Determine the [x, y] coordinate at the center of the cell enclosing the given text.  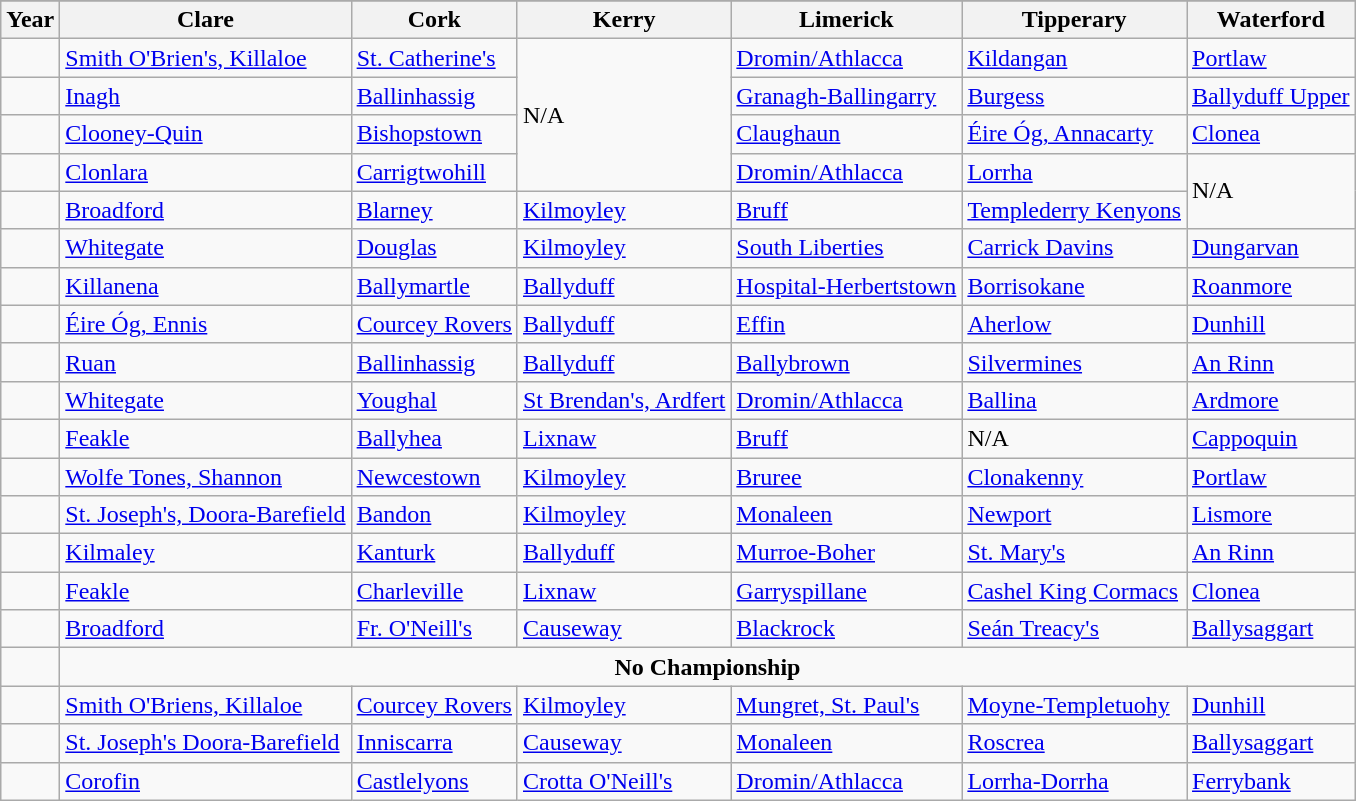
Templederry Kenyons [1074, 210]
South Liberties [846, 248]
Limerick [846, 20]
Dungarvan [1270, 248]
Ferrybank [1270, 781]
Fr. O'Neill's [434, 629]
Kerry [624, 20]
Carrigtwohill [434, 172]
Smith O'Brien's, Killaloe [206, 58]
Granagh-Ballingarry [846, 96]
Ardmore [1270, 400]
Ballina [1074, 400]
Cappoquin [1270, 438]
Ballybrown [846, 362]
Charleville [434, 591]
Inagh [206, 96]
Clonakenny [1074, 477]
Blarney [434, 210]
Crotta O'Neill's [624, 781]
Effin [846, 324]
Waterford [1270, 20]
Roscrea [1074, 743]
St. Joseph's, Doora-Barefield [206, 515]
Smith O'Briens, Killaloe [206, 705]
Blackrock [846, 629]
St. Mary's [1074, 553]
Newcestown [434, 477]
Ballyduff Upper [1270, 96]
Lorrha [1074, 172]
Claughaun [846, 134]
Éire Óg, Annacarty [1074, 134]
St. Catherine's [434, 58]
Cork [434, 20]
Kilmaley [206, 553]
Ballyhea [434, 438]
Bruree [846, 477]
Seán Treacy's [1074, 629]
Corofin [206, 781]
Clare [206, 20]
Roanmore [1270, 286]
Tipperary [1074, 20]
Bandon [434, 515]
Hospital-Herbertstown [846, 286]
Kanturk [434, 553]
Aherlow [1074, 324]
Inniscarra [434, 743]
Kildangan [1074, 58]
St Brendan's, Ardfert [624, 400]
Newport [1074, 515]
Bishopstown [434, 134]
Ruan [206, 362]
Moyne-Templetuohy [1074, 705]
Clonlara [206, 172]
Murroe-Boher [846, 553]
Éire Óg, Ennis [206, 324]
Killanena [206, 286]
Douglas [434, 248]
Mungret, St. Paul's [846, 705]
Silvermines [1074, 362]
Year [30, 20]
Clooney-Quin [206, 134]
Castlelyons [434, 781]
Lismore [1270, 515]
Youghal [434, 400]
Borrisokane [1074, 286]
St. Joseph's Doora-Barefield [206, 743]
Ballymartle [434, 286]
No Championship [708, 667]
Burgess [1074, 96]
Garryspillane [846, 591]
Wolfe Tones, Shannon [206, 477]
Carrick Davins [1074, 248]
Lorrha-Dorrha [1074, 781]
Cashel King Cormacs [1074, 591]
